Return the (X, Y) coordinate for the center point of the cell that contains the specified text.  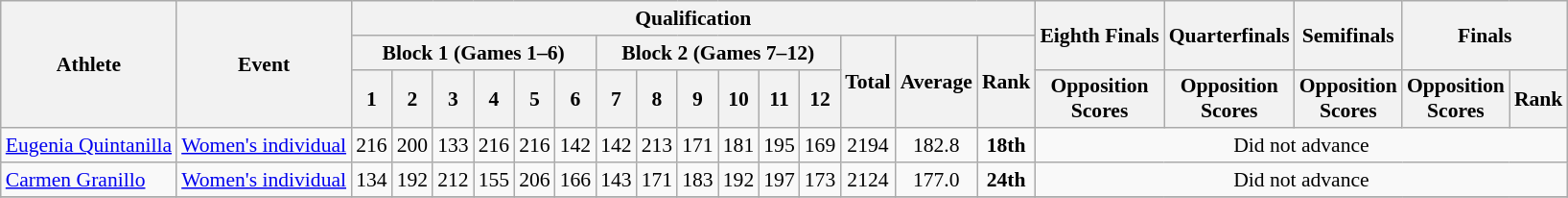
12 (821, 98)
Athlete (88, 64)
169 (821, 146)
3 (453, 98)
181 (738, 146)
Block 1 (Games 1–6) (474, 53)
Eugenia Quintanilla (88, 146)
213 (658, 146)
10 (738, 98)
155 (495, 180)
200 (412, 146)
182.8 (936, 146)
197 (779, 180)
177.0 (936, 180)
Qualification (692, 18)
Quarterfinals (1229, 35)
18th (1007, 146)
Total (867, 83)
2194 (867, 146)
7 (616, 98)
5 (535, 98)
9 (698, 98)
4 (495, 98)
Eighth Finals (1099, 35)
206 (535, 180)
Carmen Granillo (88, 180)
24th (1007, 180)
133 (453, 146)
212 (453, 180)
11 (779, 98)
134 (372, 180)
Block 2 (Games 7–12) (717, 53)
195 (779, 146)
166 (575, 180)
143 (616, 180)
8 (658, 98)
Event (264, 64)
Finals (1485, 35)
1 (372, 98)
2 (412, 98)
Average (936, 83)
2124 (867, 180)
173 (821, 180)
Semifinals (1348, 35)
183 (698, 180)
6 (575, 98)
